Scan for the cell matching the given text and deliver its (x, y) coordinate at center. 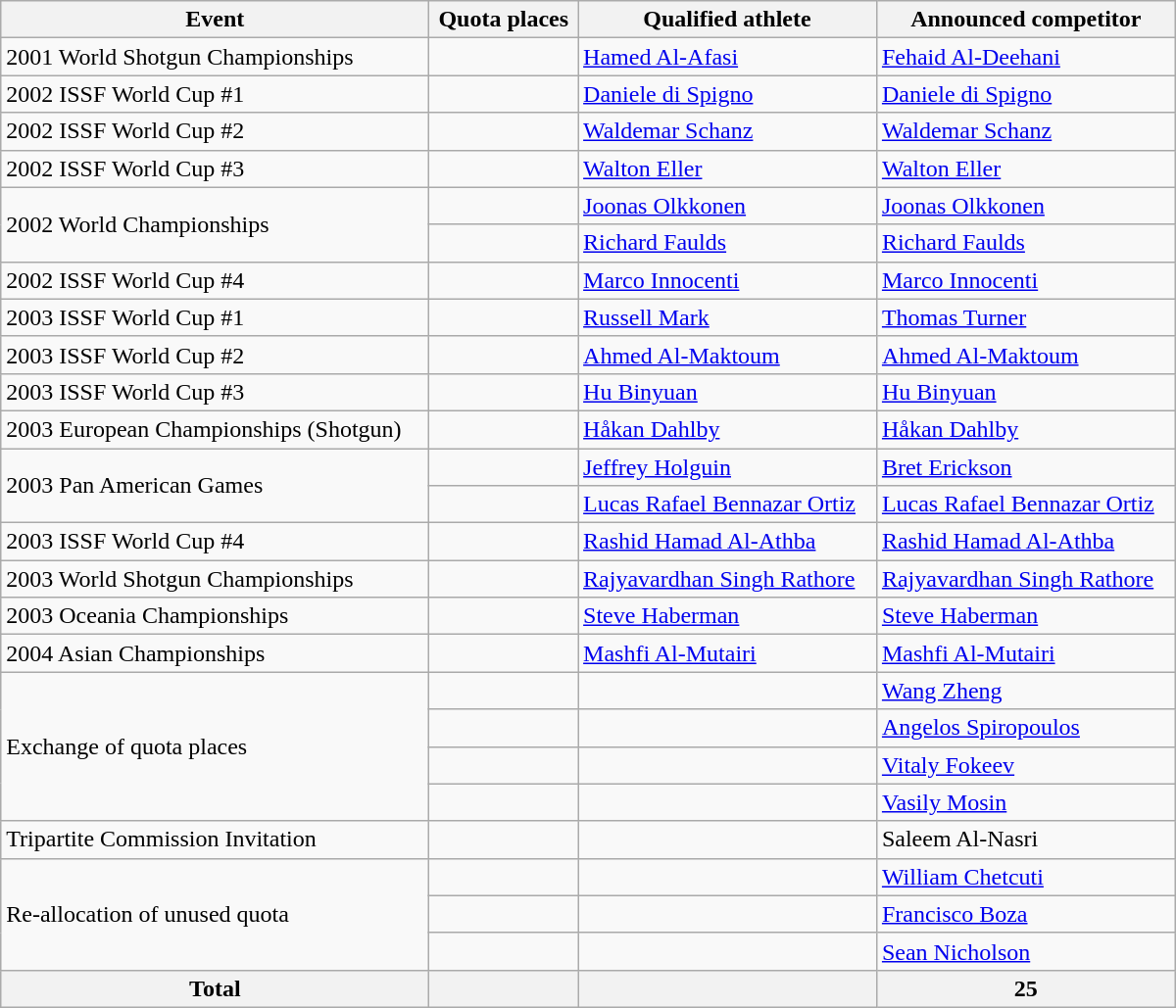
Saleem Al-Nasri (1025, 840)
Bret Erickson (1025, 467)
2003 ISSF World Cup #4 (216, 542)
Tripartite Commission Invitation (216, 840)
Thomas Turner (1025, 317)
Announced competitor (1025, 20)
2002 ISSF World Cup #3 (216, 168)
2001 World Shotgun Championships (216, 57)
2003 European Championships (Shotgun) (216, 429)
Vitaly Fokeev (1025, 765)
2003 ISSF World Cup #2 (216, 355)
2003 ISSF World Cup #1 (216, 317)
2004 Asian Championships (216, 653)
Fehaid Al-Deehani (1025, 57)
Quota places (504, 20)
2003 Oceania Championships (216, 616)
Vasily Mosin (1025, 802)
2002 ISSF World Cup #4 (216, 280)
Wang Zheng (1025, 691)
2002 ISSF World Cup #2 (216, 131)
Hamed Al-Afasi (727, 57)
Qualified athlete (727, 20)
2002 ISSF World Cup #1 (216, 94)
2003 ISSF World Cup #3 (216, 392)
Russell Mark (727, 317)
Angelos Spiropoulos (1025, 728)
Francisco Boza (1025, 914)
2003 World Shotgun Championships (216, 579)
Exchange of quota places (216, 746)
Jeffrey Holguin (727, 467)
2003 Pan American Games (216, 486)
Total (216, 988)
25 (1025, 988)
Sean Nicholson (1025, 951)
2002 World Championships (216, 224)
William Chetcuti (1025, 877)
Re-allocation of unused quota (216, 914)
Event (216, 20)
